From the cell containing the given text, extract its center point as (x, y) coordinate. 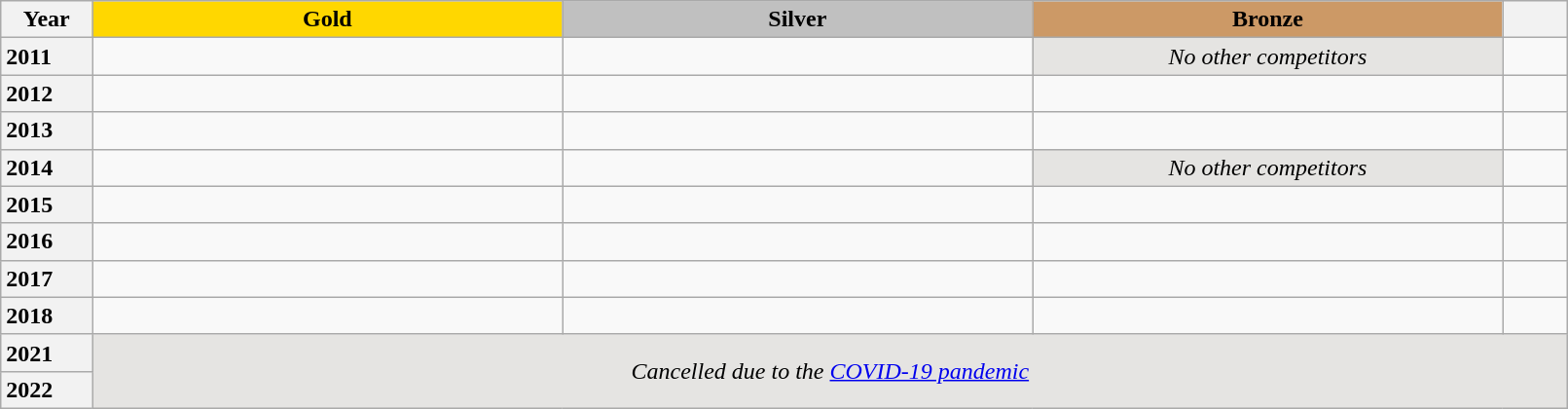
2013 (47, 130)
Cancelled due to the COVID-19 pandemic (830, 371)
Silver (798, 19)
2012 (47, 93)
Year (47, 19)
2011 (47, 56)
2018 (47, 316)
Gold (327, 19)
2017 (47, 279)
2021 (47, 353)
2016 (47, 242)
2015 (47, 204)
2022 (47, 390)
Bronze (1267, 19)
2014 (47, 167)
